Detect which cell encompasses the target text, then output its [x, y] center coordinate. 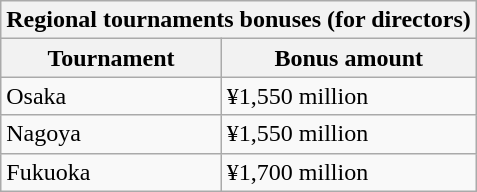
Fukuoka [112, 172]
Bonus amount [348, 58]
¥1,700 million [348, 172]
Tournament [112, 58]
Osaka [112, 96]
Regional tournaments bonuses (for directors) [239, 20]
Nagoya [112, 134]
